Return the [X, Y] coordinate for the center point of the cell that contains the specified text.  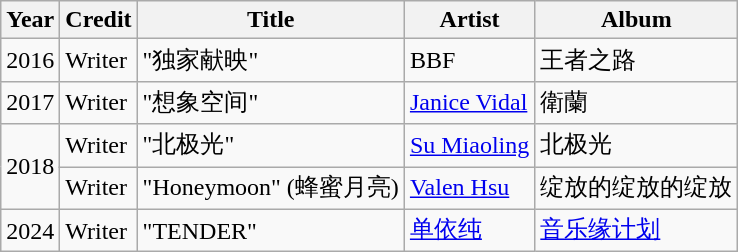
Year [30, 20]
王者之路 [636, 60]
"独家献映" [270, 60]
Title [270, 20]
2018 [30, 166]
绽放的绽放的绽放 [636, 188]
"想象空间" [270, 102]
"Honeymoon" (蜂蜜月亮) [270, 188]
"TENDER" [270, 230]
2024 [30, 230]
Credit [98, 20]
Album [636, 20]
单依纯 [469, 230]
衛蘭 [636, 102]
Valen Hsu [469, 188]
Artist [469, 20]
Su Miaoling [469, 146]
北极光 [636, 146]
2016 [30, 60]
"北极光" [270, 146]
Janice Vidal [469, 102]
BBF [469, 60]
2017 [30, 102]
音乐缘计划 [636, 230]
